Locate the cell with the specified text and output its (x, y) center coordinate. 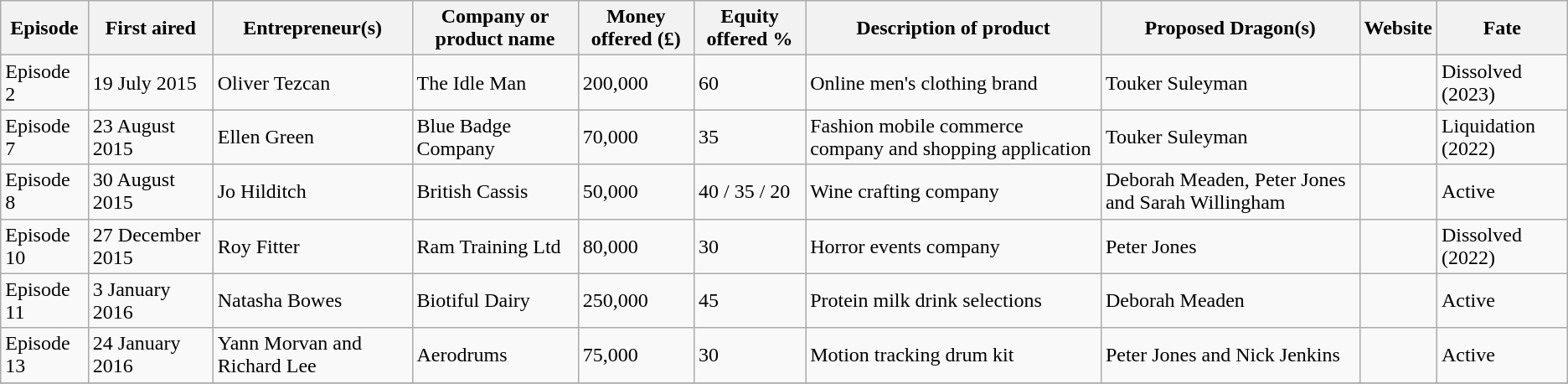
Episode 8 (45, 191)
Episode 11 (45, 300)
The Idle Man (495, 82)
Episode 2 (45, 82)
Ram Training Ltd (495, 246)
Motion tracking drum kit (953, 355)
Biotiful Dairy (495, 300)
Liquidation (2022) (1502, 138)
40 / 35 / 20 (749, 191)
Natasha Bowes (312, 300)
75,000 (636, 355)
Proposed Dragon(s) (1230, 29)
60 (749, 82)
Episode 10 (45, 246)
3 January 2016 (151, 300)
Protein milk drink selections (953, 300)
Aerodrums (495, 355)
35 (749, 138)
250,000 (636, 300)
23 August 2015 (151, 138)
Wine crafting company (953, 191)
Horror events company (953, 246)
80,000 (636, 246)
Dissolved (2023) (1502, 82)
Company or product name (495, 29)
Fate (1502, 29)
Episode 13 (45, 355)
Roy Fitter (312, 246)
50,000 (636, 191)
30 August 2015 (151, 191)
Deborah Meaden (1230, 300)
Episode (45, 29)
Peter Jones (1230, 246)
Jo Hilditch (312, 191)
Oliver Tezcan (312, 82)
Yann Morvan and Richard Lee (312, 355)
Dissolved (2022) (1502, 246)
24 January 2016 (151, 355)
70,000 (636, 138)
Peter Jones and Nick Jenkins (1230, 355)
Money offered (£) (636, 29)
Deborah Meaden, Peter Jones and Sarah Willingham (1230, 191)
Episode 7 (45, 138)
Website (1398, 29)
Blue Badge Company (495, 138)
27 December 2015 (151, 246)
Online men's clothing brand (953, 82)
Fashion mobile commerce company and shopping application (953, 138)
200,000 (636, 82)
19 July 2015 (151, 82)
Equity offered % (749, 29)
Entrepreneur(s) (312, 29)
Description of product (953, 29)
Ellen Green (312, 138)
45 (749, 300)
British Cassis (495, 191)
First aired (151, 29)
